For the text-containing cell, return its midpoint in (x, y) coordinate format. 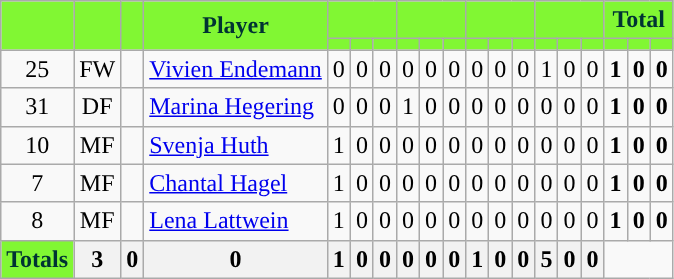
8 (38, 221)
3 (98, 259)
Total (638, 20)
Chantal Hagel (236, 183)
Player (236, 26)
Marina Hegering (236, 107)
7 (38, 183)
Totals (38, 259)
25 (38, 69)
Lena Lattwein (236, 221)
Svenja Huth (236, 145)
31 (38, 107)
DF (98, 107)
Vivien Endemann (236, 69)
10 (38, 145)
5 (546, 259)
FW (98, 69)
